From the cell containing the given text, extract its center point as (x, y) coordinate. 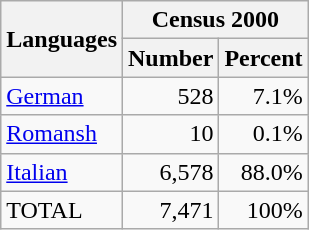
10 (171, 134)
0.1% (264, 134)
TOTAL (62, 210)
528 (171, 96)
Percent (264, 58)
88.0% (264, 172)
Number (171, 58)
Census 2000 (216, 20)
6,578 (171, 172)
German (62, 96)
7,471 (171, 210)
Italian (62, 172)
100% (264, 210)
7.1% (264, 96)
Languages (62, 39)
Romansh (62, 134)
